Find where the given text appears and provide that cell's center as (x, y) coordinate. 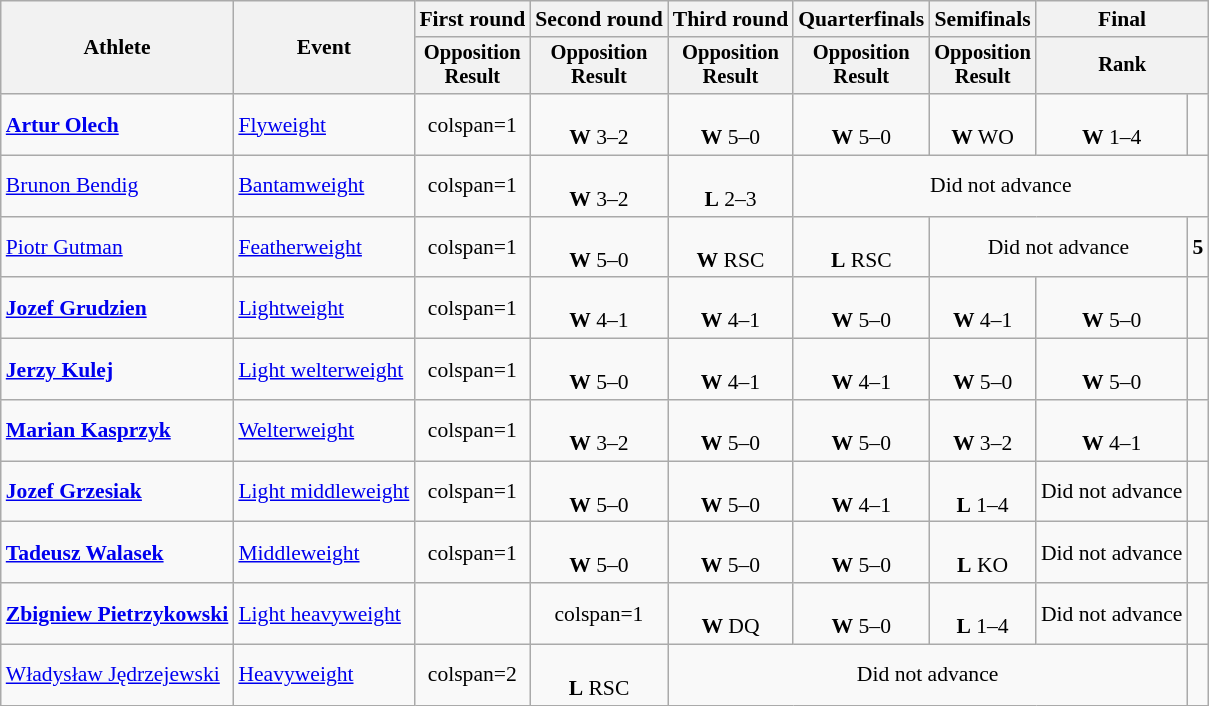
Artur Olech (118, 124)
Final (1122, 19)
Jerzy Kulej (118, 370)
Tadeusz Walasek (118, 552)
Zbigniew Pietrzykowski (118, 614)
L KO (982, 552)
colspan=2 (472, 676)
W RSC (731, 248)
Light welterweight (324, 370)
Heavyweight (324, 676)
Bantamweight (324, 186)
Marian Kasprzyk (118, 430)
Welterweight (324, 430)
Semifinals (982, 19)
Flyweight (324, 124)
Lightweight (324, 308)
L 2–3 (731, 186)
Quarterfinals (861, 19)
Middleweight (324, 552)
Light middleweight (324, 492)
Light heavyweight (324, 614)
Władysław Jędrzejewski (118, 676)
Featherweight (324, 248)
Rank (1122, 66)
5 (1198, 248)
Jozef Grudzien (118, 308)
Event (324, 48)
W DQ (731, 614)
Third round (731, 19)
Piotr Gutman (118, 248)
W 1–4 (1112, 124)
Brunon Bendig (118, 186)
Second round (599, 19)
Jozef Grzesiak (118, 492)
W WO (982, 124)
Athlete (118, 48)
First round (472, 19)
